Pinpoint the cell where the given text exists, returning its (x, y) midpoint coordinate. 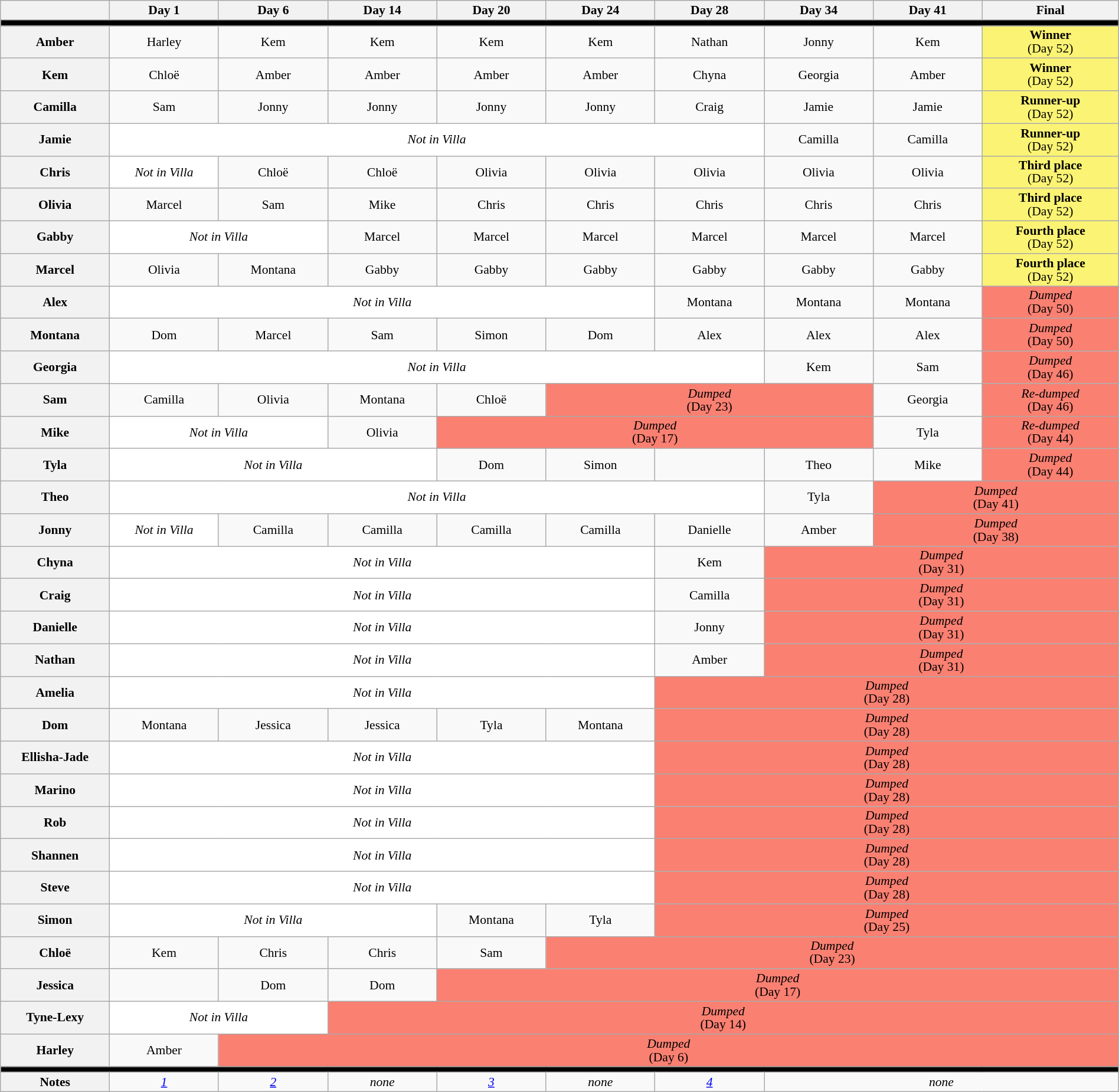
Re-dumped (Day 44) (1051, 432)
3 (491, 1082)
Day 20 (491, 11)
Day 41 (928, 11)
Amelia (55, 693)
1 (164, 1082)
Dumped (Day 46) (1051, 367)
Notes (55, 1082)
Dumped (Day 44) (1051, 465)
Shannen (55, 855)
Dumped (Day 6) (668, 1050)
Day 14 (382, 11)
2 (273, 1082)
Steve (55, 887)
Dumped (Day 38) (996, 530)
Dumped (Day 41) (996, 498)
Re-dumped (Day 46) (1051, 400)
Day 6 (273, 11)
4 (709, 1082)
Dumped (Day 25) (887, 920)
Day 1 (164, 11)
Rob (55, 822)
Day 34 (819, 11)
Marino (55, 791)
Ellisha-Jade (55, 757)
Day 28 (709, 11)
Final (1051, 11)
Day 24 (601, 11)
Tyne-Lexy (55, 1018)
Dumped (Day 14) (723, 1018)
